For the text-containing cell, return its midpoint in [x, y] coordinate format. 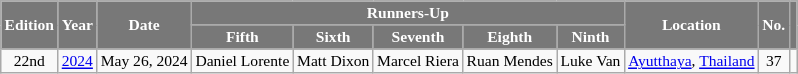
Ayutthaya, Thailand [691, 62]
2024 [78, 62]
Marcel Riera [418, 62]
Year [78, 25]
Daniel Lorente [243, 62]
No. [774, 25]
Seventh [418, 37]
Eighth [510, 37]
Date [144, 25]
Ruan Mendes [510, 62]
Runners-Up [408, 13]
37 [774, 62]
Fifth [243, 37]
Location [691, 25]
May 26, 2024 [144, 62]
Ninth [591, 37]
Matt Dixon [333, 62]
Sixth [333, 37]
Luke Van [591, 62]
Edition [30, 25]
22nd [30, 62]
